Extract the [X, Y] coordinate from the center of the cell holding the provided text.  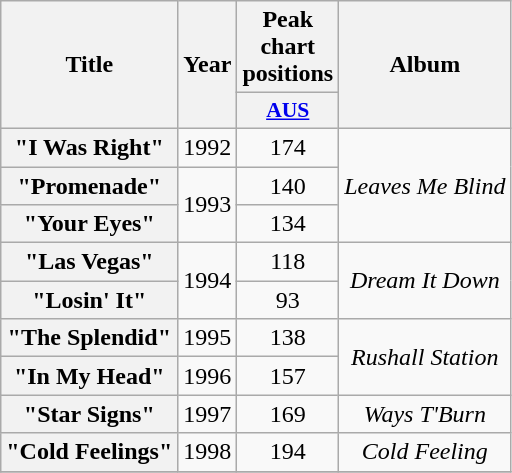
Dream It Down [425, 281]
AUS [288, 111]
1997 [208, 414]
Album [425, 65]
"In My Head" [90, 376]
1998 [208, 452]
1996 [208, 376]
"Your Eyes" [90, 224]
93 [288, 300]
Title [90, 65]
Peak chart positions [288, 47]
1994 [208, 281]
194 [288, 452]
Year [208, 65]
169 [288, 414]
118 [288, 262]
"Star Signs" [90, 414]
134 [288, 224]
157 [288, 376]
138 [288, 338]
"I Was Right" [90, 147]
Cold Feeling [425, 452]
140 [288, 185]
"Losin' It" [90, 300]
"Cold Feelings" [90, 452]
"Promenade" [90, 185]
Leaves Me Blind [425, 185]
"Las Vegas" [90, 262]
Rushall Station [425, 357]
174 [288, 147]
Ways T'Burn [425, 414]
1992 [208, 147]
1995 [208, 338]
"The Splendid" [90, 338]
1993 [208, 204]
